Capture the cell that displays the provided text and extract its (X, Y) central coordinate. 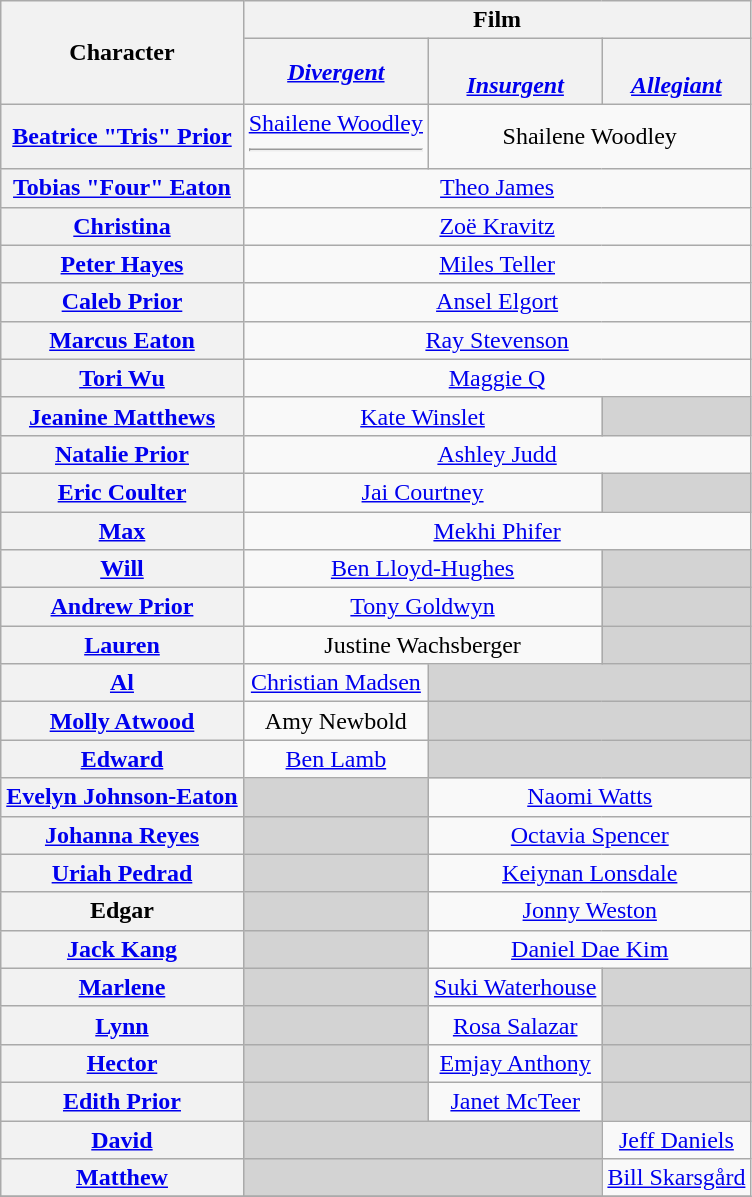
Tobias "Four" Eaton (122, 188)
Tori Wu (122, 378)
Daniel Dae Kim (590, 949)
Allegiant (676, 72)
Eric Coulter (122, 492)
Maggie Q (497, 378)
Rosa Salazar (516, 1025)
Divergent (336, 72)
Miles Teller (497, 264)
Caleb Prior (122, 302)
Hector (122, 1063)
Ray Stevenson (497, 340)
Lauren (122, 645)
Jeanine Matthews (122, 416)
Film (497, 20)
Marlene (122, 987)
Beatrice "Tris" Prior (122, 136)
David (122, 1139)
Amy Newbold (336, 721)
Marcus Eaton (122, 340)
Lynn (122, 1025)
Jonny Weston (590, 911)
Edith Prior (122, 1101)
Ashley Judd (497, 454)
Tony Goldwyn (422, 607)
Justine Wachsberger (422, 645)
Jeff Daniels (676, 1139)
Max (122, 531)
Ben Lamb (336, 759)
Bill Skarsgård (676, 1178)
Jai Courtney (422, 492)
Emjay Anthony (516, 1063)
Christian Madsen (336, 683)
Peter Hayes (122, 264)
Octavia Spencer (590, 835)
Edward (122, 759)
Evelyn Johnson-Eaton (122, 797)
Keiynan Lonsdale (590, 873)
Andrew Prior (122, 607)
Jack Kang (122, 949)
Will (122, 569)
Matthew (122, 1178)
Christina (122, 226)
Mekhi Phifer (497, 531)
Al (122, 683)
Natalie Prior (122, 454)
Theo James (497, 188)
Edgar (122, 911)
Ben Lloyd-Hughes (422, 569)
Janet McTeer (516, 1101)
Johanna Reyes (122, 835)
Ansel Elgort (497, 302)
Naomi Watts (590, 797)
Character (122, 52)
Suki Waterhouse (516, 987)
Zoë Kravitz (497, 226)
Uriah Pedrad (122, 873)
Molly Atwood (122, 721)
Kate Winslet (422, 416)
Insurgent (516, 72)
